Provide the [x, y] coordinate of the cell's center where the given text is located.  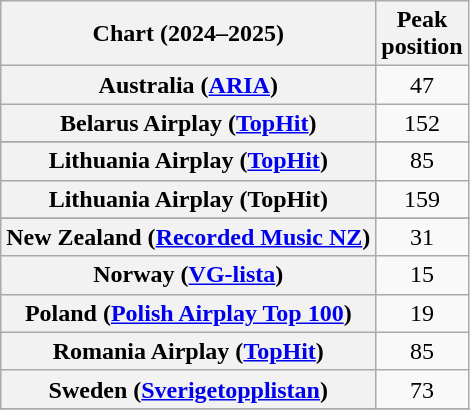
31 [422, 237]
Australia (ARIA) [188, 85]
159 [422, 199]
19 [422, 313]
Poland (Polish Airplay Top 100) [188, 313]
15 [422, 275]
Sweden (Sverigetopplistan) [188, 389]
73 [422, 389]
152 [422, 123]
Chart (2024–2025) [188, 34]
Belarus Airplay (TopHit) [188, 123]
New Zealand (Recorded Music NZ) [188, 237]
Norway (VG-lista) [188, 275]
Peakposition [422, 34]
Romania Airplay (TopHit) [188, 351]
47 [422, 85]
